Return [X, Y] of the center of cell containing provided text 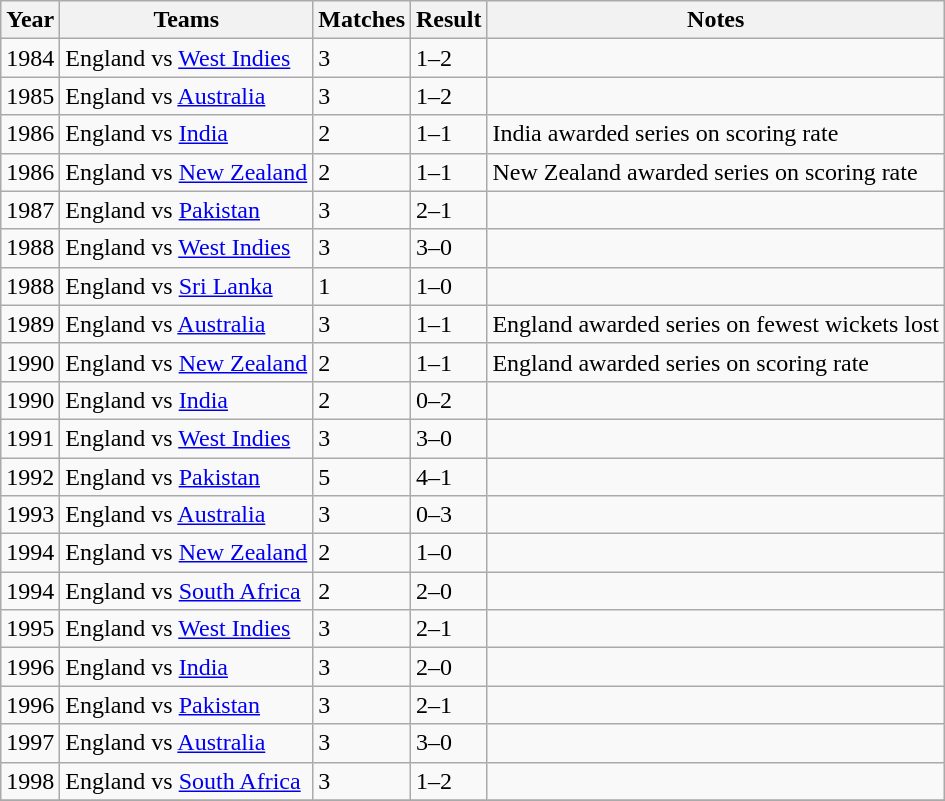
England vs Sri Lanka [186, 286]
Matches [362, 20]
New Zealand awarded series on scoring rate [716, 172]
0–2 [449, 400]
Notes [716, 20]
Result [449, 20]
1989 [30, 324]
4–1 [449, 477]
Teams [186, 20]
England awarded series on scoring rate [716, 362]
0–3 [449, 515]
1987 [30, 210]
England awarded series on fewest wickets lost [716, 324]
Year [30, 20]
1 [362, 286]
1995 [30, 629]
1993 [30, 515]
1985 [30, 96]
1997 [30, 743]
1998 [30, 781]
India awarded series on scoring rate [716, 134]
1992 [30, 477]
1991 [30, 438]
1984 [30, 58]
5 [362, 477]
